Pinpoint the cell where the given text exists, returning its (X, Y) midpoint coordinate. 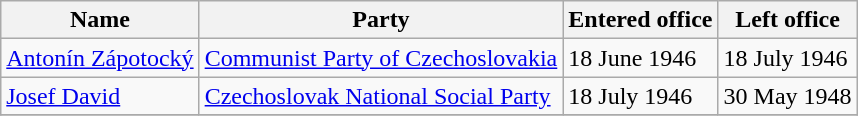
Left office (788, 20)
Name (100, 20)
Party (381, 20)
Communist Party of Czechoslovakia (381, 58)
Antonín Zápotocký (100, 58)
30 May 1948 (788, 96)
Entered office (640, 20)
18 June 1946 (640, 58)
Czechoslovak National Social Party (381, 96)
Josef David (100, 96)
